Pinpoint the cell where the given text exists, returning its [X, Y] midpoint coordinate. 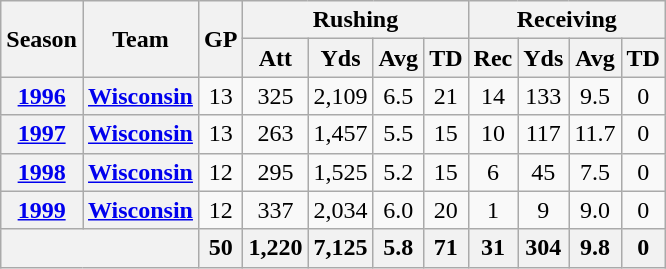
1 [493, 210]
1,525 [340, 172]
5.8 [398, 248]
Team [140, 39]
11.7 [595, 134]
21 [446, 96]
117 [544, 134]
2,109 [340, 96]
1,220 [276, 248]
31 [493, 248]
5.5 [398, 134]
Rec [493, 58]
325 [276, 96]
Season [42, 39]
50 [220, 248]
14 [493, 96]
1,457 [340, 134]
10 [493, 134]
Att [276, 58]
337 [276, 210]
20 [446, 210]
9.5 [595, 96]
1999 [42, 210]
9.0 [595, 210]
Receiving [566, 20]
GP [220, 39]
7.5 [595, 172]
295 [276, 172]
5.2 [398, 172]
6.5 [398, 96]
71 [446, 248]
9.8 [595, 248]
2,034 [340, 210]
9 [544, 210]
Rushing [356, 20]
6.0 [398, 210]
1998 [42, 172]
1996 [42, 96]
263 [276, 134]
133 [544, 96]
45 [544, 172]
1997 [42, 134]
304 [544, 248]
6 [493, 172]
7,125 [340, 248]
